Extract the (x, y) coordinate from the center of the cell holding the provided text.  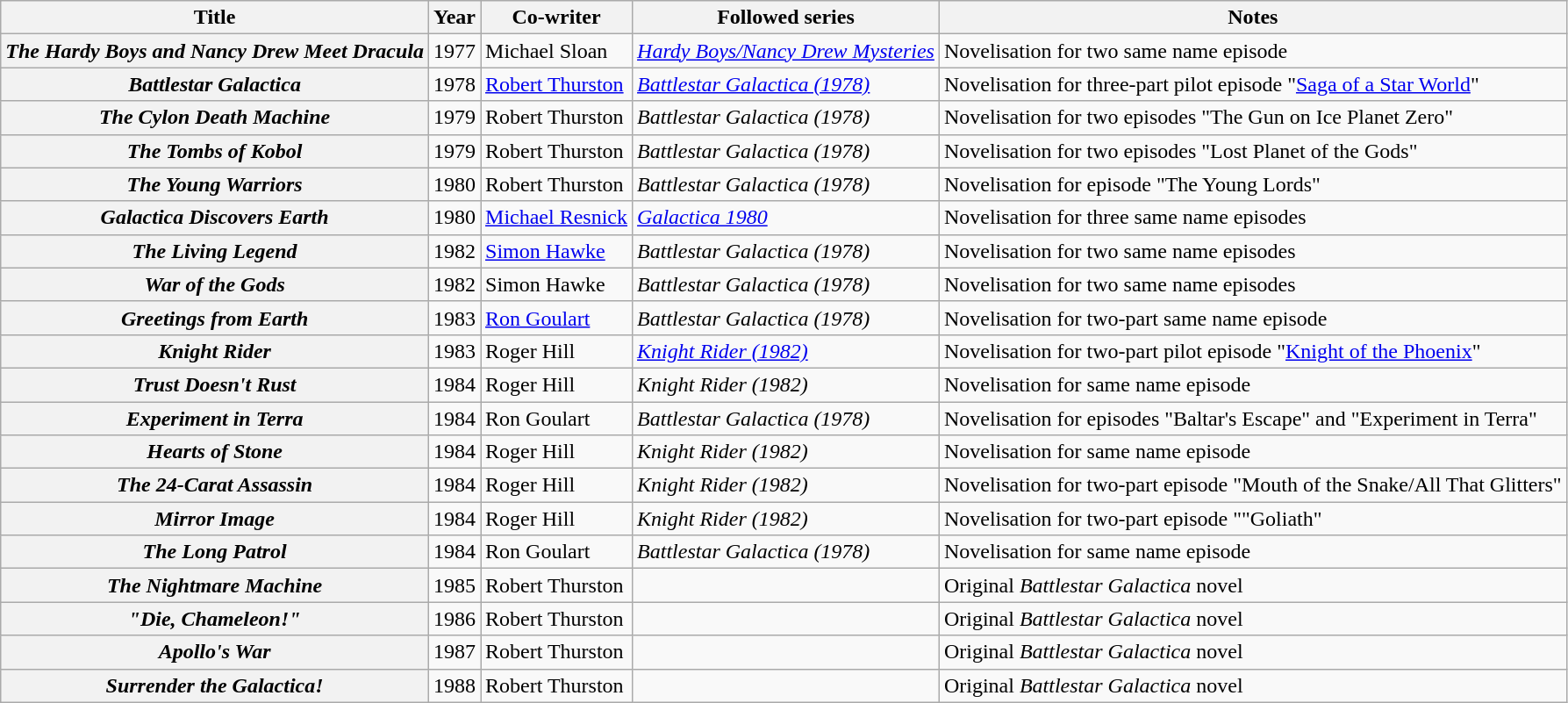
War of the Gods (215, 284)
The Cylon Death Machine (215, 118)
1986 (455, 619)
Knight Rider (215, 351)
Battlestar Galactica (215, 84)
Notes (1253, 18)
Novelisation for episodes "Baltar's Escape" and "Experiment in Terra" (1253, 419)
1978 (455, 84)
Michael Sloan (556, 51)
Novelisation for two episodes "The Gun on Ice Planet Zero" (1253, 118)
Experiment in Terra (215, 419)
Novelisation for two episodes "Lost Planet of the Gods" (1253, 151)
Novelisation for two-part pilot episode "Knight of the Phoenix" (1253, 351)
1988 (455, 685)
Apollo's War (215, 652)
"Die, Chameleon!" (215, 619)
The Young Warriors (215, 184)
The Hardy Boys and Nancy Drew Meet Dracula (215, 51)
Galactica 1980 (786, 218)
The Tombs of Kobol (215, 151)
Co-writer (556, 18)
Novelisation for two same name episode (1253, 51)
Novelisation for two-part episode "Mouth of the Snake/All That Glitters" (1253, 485)
1985 (455, 585)
The 24-Carat Assassin (215, 485)
Year (455, 18)
Trust Doesn't Rust (215, 384)
Novelisation for three same name episodes (1253, 218)
The Nightmare Machine (215, 585)
Michael Resnick (556, 218)
Novelisation for two-part same name episode (1253, 318)
Followed series (786, 18)
The Long Patrol (215, 552)
Novelisation for three-part pilot episode "Saga of a Star World" (1253, 84)
Hardy Boys/Nancy Drew Mysteries (786, 51)
Novelisation for two-part episode ""Goliath" (1253, 519)
Title (215, 18)
The Living Legend (215, 251)
1977 (455, 51)
Novelisation for episode "The Young Lords" (1253, 184)
Surrender the Galactica! (215, 685)
Mirror Image (215, 519)
1987 (455, 652)
Hearts of Stone (215, 452)
Galactica Discovers Earth (215, 218)
Greetings from Earth (215, 318)
